Find where the given text appears and provide that cell's center as (x, y) coordinate. 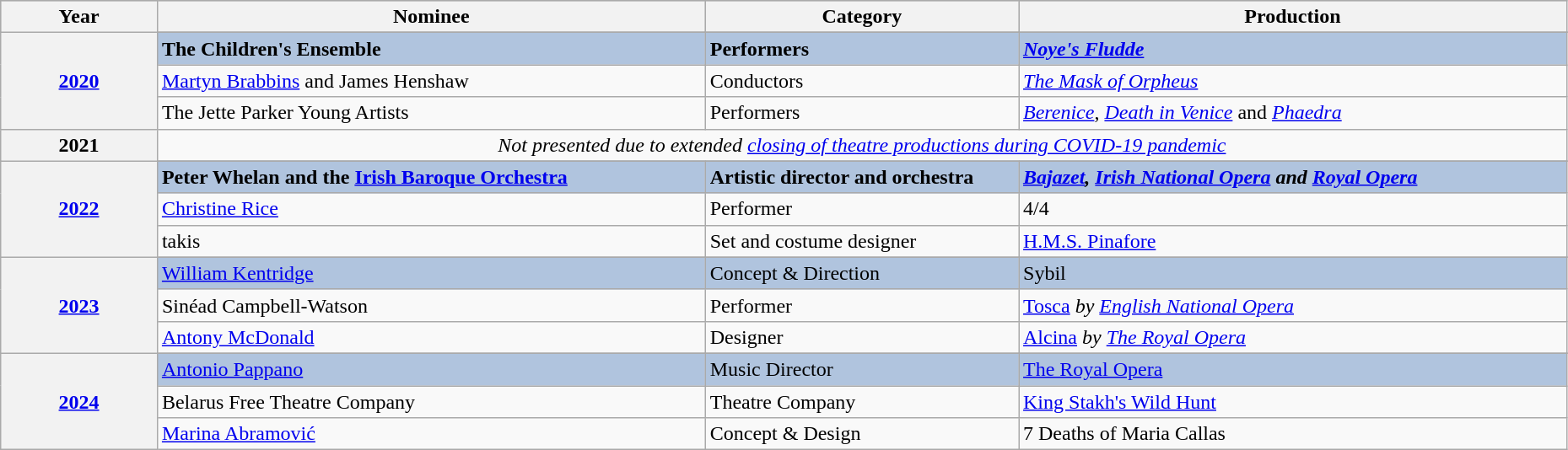
The Royal Opera (1293, 369)
Designer (862, 337)
2023 (79, 305)
Alcina by The Royal Opera (1293, 337)
The Mask of Orpheus (1293, 81)
Tosca by English National Opera (1293, 305)
takis (431, 241)
Year (79, 17)
Concept & Direction (862, 273)
King Stakh's Wild Hunt (1293, 402)
2024 (79, 401)
The Children's Ensemble (431, 49)
Berenice, Death in Venice and Phaedra (1293, 113)
Set and costume designer (862, 241)
Martyn Brabbins and James Henshaw (431, 81)
Sinéad Campbell-Watson (431, 305)
Theatre Company (862, 402)
Concept & Design (862, 434)
Sybil (1293, 273)
2022 (79, 209)
Noye's Fludde (1293, 49)
Peter Whelan and the Irish Baroque Orchestra (431, 177)
Antony McDonald (431, 337)
Antonio Pappano (431, 369)
Production (1293, 17)
H.M.S. Pinafore (1293, 241)
Nominee (431, 17)
Christine Rice (431, 209)
Marina Abramović (431, 434)
Conductors (862, 81)
Music Director (862, 369)
The Jette Parker Young Artists (431, 113)
2020 (79, 81)
Not presented due to extended closing of theatre productions during COVID-19 pandemic (862, 145)
Category (862, 17)
Bajazet, Irish National Opera and Royal Opera (1293, 177)
4/4 (1293, 209)
William Kentridge (431, 273)
Artistic director and orchestra (862, 177)
Belarus Free Theatre Company (431, 402)
2021 (79, 145)
7 Deaths of Maria Callas (1293, 434)
